Search for the cell housing the specified text and yield its [x, y] center coordinate. 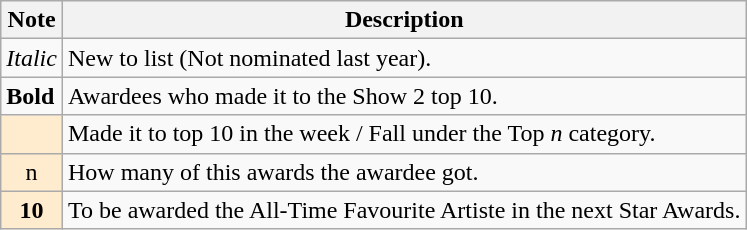
New to list (Not nominated last year). [404, 58]
How many of this awards the awardee got. [404, 172]
Made it to top 10 in the week / Fall under the Top n category. [404, 134]
Note [32, 20]
Italic [32, 58]
10 [32, 210]
Awardees who made it to the Show 2 top 10. [404, 96]
To be awarded the All-Time Favourite Artiste in the next Star Awards. [404, 210]
Bold [32, 96]
Description [404, 20]
n [32, 172]
